Detect which cell encompasses the target text, then output its (x, y) center coordinate. 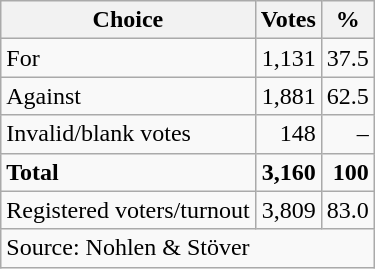
% (348, 20)
1,131 (288, 58)
148 (288, 134)
Source: Nohlen & Stöver (188, 248)
100 (348, 172)
Choice (128, 20)
3,160 (288, 172)
Against (128, 96)
– (348, 134)
3,809 (288, 210)
37.5 (348, 58)
Votes (288, 20)
Registered voters/turnout (128, 210)
Invalid/blank votes (128, 134)
For (128, 58)
Total (128, 172)
83.0 (348, 210)
1,881 (288, 96)
62.5 (348, 96)
